From the cell containing the given text, extract its center point as (x, y) coordinate. 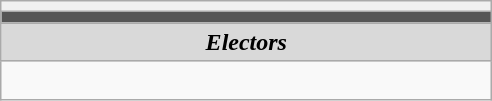
Electors (246, 42)
